Locate the cell with the specified text and output its (x, y) center coordinate. 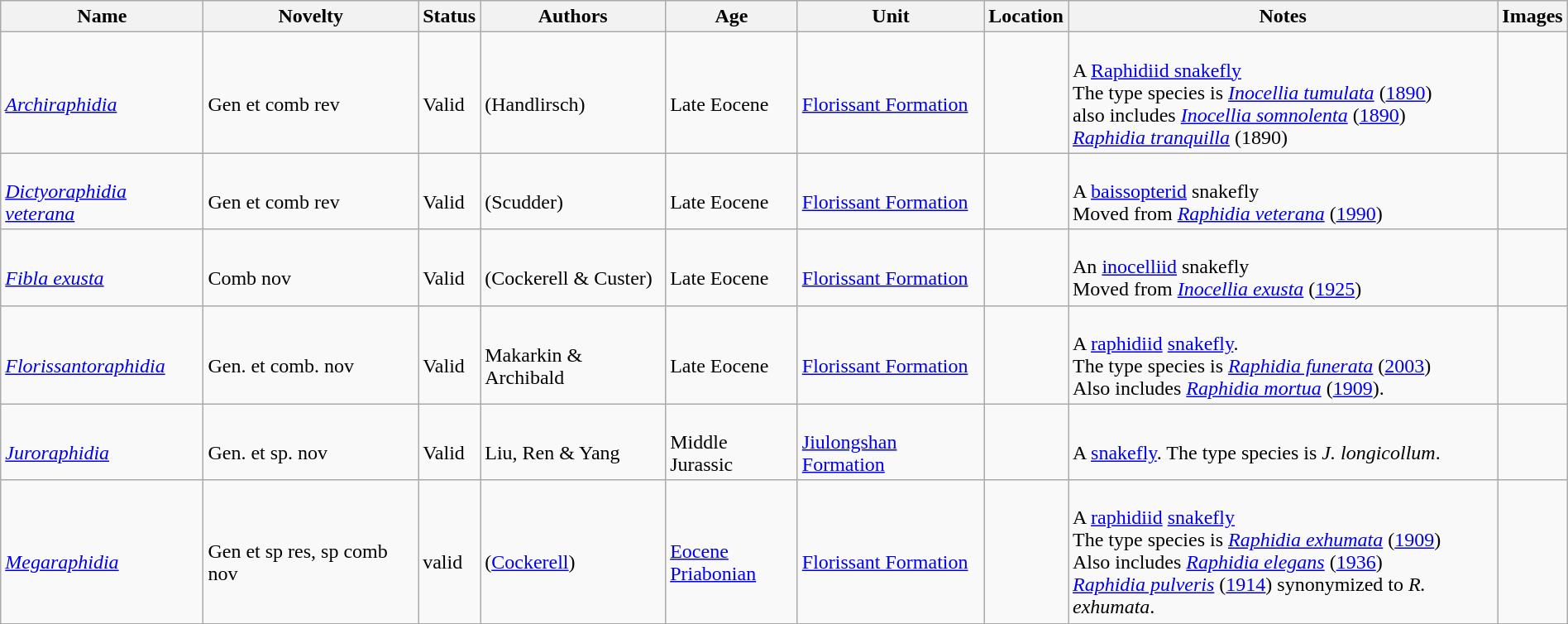
Megaraphidia (103, 551)
Status (450, 17)
Archiraphidia (103, 93)
An inocelliid snakefly Moved from Inocellia exusta (1925) (1284, 267)
Name (103, 17)
Makarkin & Archibald (573, 354)
Liu, Ren & Yang (573, 442)
Florissantoraphidia (103, 354)
Gen. et comb. nov (311, 354)
Notes (1284, 17)
Gen. et sp. nov (311, 442)
Middle Jurassic (732, 442)
(Handlirsch) (573, 93)
Location (1026, 17)
valid (450, 551)
Dictyoraphidia veterana (103, 191)
A Raphidiid snakefly The type species is Inocellia tumulata (1890) also includes Inocellia somnolenta (1890) Raphidia tranquilla (1890) (1284, 93)
(Cockerell) (573, 551)
Novelty (311, 17)
Juroraphidia (103, 442)
EocenePriabonian (732, 551)
Authors (573, 17)
Gen et sp res, sp comb nov (311, 551)
Images (1532, 17)
(Cockerell & Custer) (573, 267)
(Scudder) (573, 191)
A raphidiid snakefly. The type species is Raphidia funerata (2003) Also includes Raphidia mortua (1909). (1284, 354)
A snakefly. The type species is J. longicollum. (1284, 442)
Fibla exusta (103, 267)
Unit (890, 17)
Comb nov (311, 267)
Age (732, 17)
Jiulongshan Formation (890, 442)
A baissopterid snakefly Moved from Raphidia veterana (1990) (1284, 191)
